Return the [x, y] coordinate for the center point of the cell that contains the specified text.  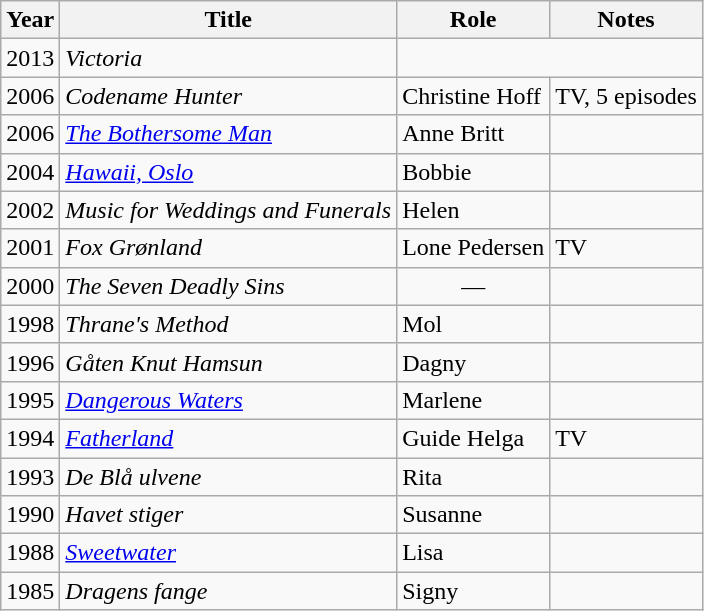
2002 [30, 210]
Lisa [474, 553]
Dangerous Waters [228, 400]
TV, 5 episodes [626, 96]
— [474, 286]
1995 [30, 400]
Thrane's Method [228, 324]
Sweetwater [228, 553]
1996 [30, 362]
1990 [30, 515]
Gåten Knut Hamsun [228, 362]
Codename Hunter [228, 96]
2000 [30, 286]
2001 [30, 248]
Victoria [228, 58]
Fatherland [228, 438]
De Blå ulvene [228, 477]
Bobbie [474, 172]
2004 [30, 172]
2013 [30, 58]
Susanne [474, 515]
Anne Britt [474, 134]
The Seven Deadly Sins [228, 286]
Year [30, 20]
Signy [474, 591]
Dagny [474, 362]
1993 [30, 477]
Lone Pedersen [474, 248]
Notes [626, 20]
Hawaii, Oslo [228, 172]
The Bothersome Man [228, 134]
1988 [30, 553]
Role [474, 20]
1998 [30, 324]
Rita [474, 477]
Title [228, 20]
Fox Grønland [228, 248]
Music for Weddings and Funerals [228, 210]
Helen [474, 210]
Havet stiger [228, 515]
Dragens fange [228, 591]
Christine Hoff [474, 96]
Mol [474, 324]
1985 [30, 591]
Guide Helga [474, 438]
Marlene [474, 400]
1994 [30, 438]
